Search for the cell housing the specified text and yield its (x, y) center coordinate. 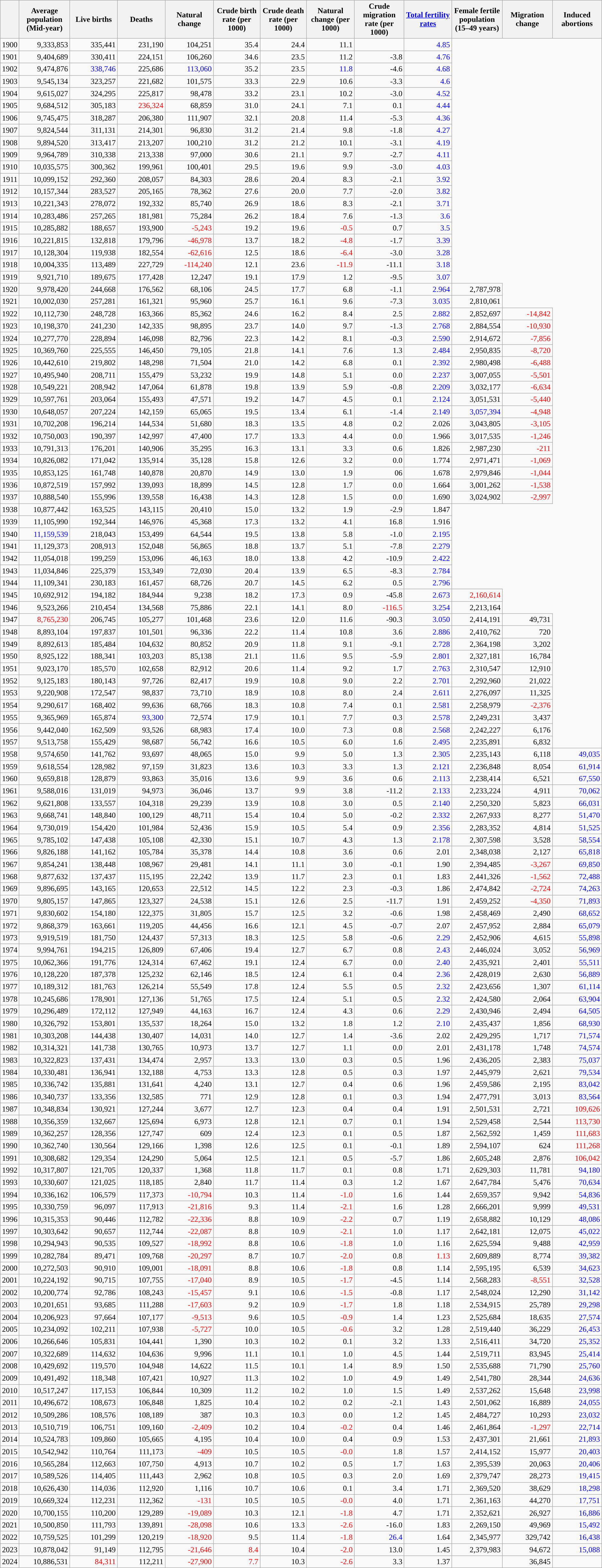
143,115 (141, 509)
5.9 (331, 387)
9,621,808 (44, 803)
11.3 (237, 1378)
79,534 (577, 1072)
2,840 (189, 1183)
-8.3 (379, 571)
230,183 (94, 583)
2017 (10, 1476)
2,541,780 (477, 1378)
90,446 (94, 1219)
127,244 (141, 1109)
11,159,539 (44, 534)
102,211 (94, 1329)
12.2 (283, 889)
-4,948 (527, 412)
66,031 (577, 803)
1986 (10, 1097)
132,818 (94, 240)
9,404,689 (44, 57)
2.392 (428, 363)
9,333,853 (44, 45)
1945 (10, 595)
104,318 (141, 803)
214,301 (141, 130)
8,925,122 (44, 656)
153,349 (141, 571)
-3.3 (379, 81)
2004 (10, 1317)
3.8 (331, 791)
85,138 (189, 656)
-18,091 (189, 1268)
144,438 (94, 1036)
-1.1 (379, 289)
10,750,003 (44, 436)
25,352 (577, 1341)
55,898 (577, 938)
95,960 (189, 302)
2,352,621 (477, 1513)
208,942 (94, 387)
71,504 (189, 363)
107,177 (141, 1317)
-45.8 (379, 595)
10,886,531 (44, 1562)
132,188 (141, 1072)
125,694 (141, 1121)
10,293 (527, 1415)
119,570 (94, 1366)
5.4 (331, 828)
53,232 (189, 375)
90,715 (94, 1280)
2,307,598 (477, 840)
2001 (10, 1280)
10,308,682 (44, 1158)
4.27 (428, 130)
68,766 (189, 705)
9,474,876 (44, 69)
18.4 (283, 216)
1905 (10, 106)
6,521 (527, 779)
2.484 (428, 350)
181,981 (141, 216)
100,129 (141, 816)
10,266,646 (44, 1341)
2,348,038 (477, 852)
65,065 (189, 412)
208,057 (141, 179)
1917 (10, 253)
172,547 (94, 693)
194,215 (94, 950)
44,163 (189, 1011)
1931 (10, 424)
17,751 (577, 1500)
51,765 (189, 999)
Natural change (per 1000) (331, 19)
-5,440 (527, 400)
34,720 (527, 1341)
9,785,102 (44, 840)
1920 (10, 289)
16,886 (577, 1513)
163,661 (94, 925)
57,313 (189, 938)
1948 (10, 632)
2,160,614 (477, 595)
-5,243 (189, 228)
24,538 (189, 901)
130,564 (94, 1146)
15.4 (237, 816)
Crude migration rate (per 1000) (379, 19)
-18,992 (189, 1244)
111,443 (141, 1476)
2,361,163 (477, 1500)
112,211 (141, 1562)
-8,720 (527, 350)
10,221,815 (44, 240)
-27,900 (189, 1562)
97,000 (189, 155)
15,977 (527, 1452)
2,064 (527, 999)
31,142 (577, 1293)
311,131 (94, 130)
171,042 (94, 461)
68,930 (577, 1023)
120,219 (141, 1537)
1947 (10, 620)
75,037 (577, 1060)
1.826 (428, 448)
2,980,498 (477, 363)
2.4 (379, 693)
1943 (10, 571)
10,589,526 (44, 1476)
-6,634 (527, 387)
10,002,030 (44, 302)
1983 (10, 1060)
20.0 (283, 192)
2.611 (428, 693)
1924 (10, 338)
110,200 (94, 1513)
2,258,979 (477, 705)
10,362,740 (44, 1146)
124,290 (141, 1158)
106,844 (141, 1391)
104,441 (141, 1341)
123,327 (141, 901)
94,973 (141, 791)
188,341 (94, 656)
1963 (10, 816)
3.07 (428, 277)
2,250,320 (477, 803)
18.9 (237, 693)
120,337 (141, 1170)
22,512 (189, 889)
10,853,125 (44, 473)
26,453 (577, 1329)
1908 (10, 142)
178,901 (94, 999)
12,247 (189, 277)
1990 (10, 1146)
10,700,155 (44, 1513)
9,684,512 (44, 106)
2.801 (428, 656)
17.5 (237, 999)
1956 (10, 730)
4,913 (189, 1464)
142,335 (141, 326)
10,285,882 (44, 228)
-15,457 (189, 1293)
194,182 (94, 595)
9,978,420 (44, 289)
112,362 (141, 1500)
3,013 (527, 1097)
121,705 (94, 1170)
107,421 (141, 1378)
10,669,324 (44, 1500)
2.796 (428, 583)
2,962 (189, 1476)
6.2 (331, 583)
63,904 (577, 999)
153,801 (94, 1023)
2,537,262 (477, 1391)
26.9 (237, 204)
2,127 (527, 852)
3.39 (428, 240)
1,307 (527, 987)
181,750 (94, 938)
10,340,737 (44, 1097)
109,160 (141, 1427)
Migration change (527, 19)
101,468 (189, 620)
10,317,807 (44, 1170)
133,557 (94, 803)
1.53 (428, 1439)
3,007,055 (477, 375)
98,478 (189, 94)
61,914 (577, 767)
108,967 (141, 864)
6,539 (527, 1268)
1921 (10, 302)
10,356,359 (44, 1121)
135,537 (141, 1023)
1950 (10, 656)
27.6 (237, 192)
-22,336 (189, 1219)
1994 (10, 1195)
71,790 (527, 1366)
1976 (10, 975)
4,195 (189, 1439)
1.19 (428, 1219)
771 (189, 1097)
2014 (10, 1439)
305,183 (94, 106)
2.964 (428, 289)
-7.3 (379, 302)
137,437 (94, 877)
10,245,686 (44, 999)
2,594,107 (477, 1146)
85,362 (189, 314)
10,491,492 (44, 1378)
80,852 (189, 644)
-2,376 (527, 705)
2,971,471 (477, 461)
97,664 (94, 1317)
2.882 (428, 314)
-0.7 (379, 925)
2.495 (428, 742)
94,180 (577, 1170)
2,621 (527, 1072)
161,321 (141, 302)
7.3 (331, 730)
12,290 (527, 1293)
2023 (10, 1550)
1.774 (428, 461)
68,726 (189, 583)
29,481 (189, 864)
20.9 (237, 644)
10,702,208 (44, 424)
2021 (10, 1525)
182,554 (141, 253)
10,129 (527, 1219)
-1,562 (527, 877)
-28,098 (189, 1525)
1942 (10, 558)
2,435,437 (477, 1023)
22.1 (237, 608)
152,048 (141, 546)
1.98 (428, 913)
35,378 (189, 852)
1955 (10, 717)
139,093 (141, 485)
192,332 (141, 204)
112,663 (94, 1464)
1966 (10, 852)
107,938 (141, 1329)
163,525 (94, 509)
2020 (10, 1513)
10,496,672 (44, 1403)
9,442,040 (44, 730)
90,910 (94, 1268)
4.19 (428, 142)
130,921 (94, 1109)
207,224 (94, 412)
49,531 (577, 1207)
47,400 (189, 436)
10,336,742 (44, 1085)
2,647,784 (477, 1183)
133,356 (94, 1097)
2,884 (527, 925)
113,489 (94, 265)
-10,930 (527, 326)
2,979,846 (477, 473)
2,446,024 (477, 950)
2,609,889 (477, 1256)
4.68 (428, 69)
1991 (10, 1158)
23.1 (283, 94)
10,221,343 (44, 204)
2,501,531 (477, 1109)
4.76 (428, 57)
36,845 (527, 1562)
18.0 (237, 558)
111,793 (94, 1525)
2,529,458 (477, 1121)
2,516,411 (477, 1341)
83,564 (577, 1097)
177,428 (141, 277)
2,310,547 (477, 669)
38,629 (527, 1488)
10,973 (189, 1048)
219,802 (94, 363)
3,202 (527, 644)
2,562,592 (477, 1133)
2.0 (379, 1476)
21.2 (283, 142)
2,458,469 (477, 913)
4.2 (331, 558)
79,105 (189, 350)
2,436,205 (477, 1060)
16.8 (379, 522)
2022 (10, 1537)
1927 (10, 375)
2.332 (428, 816)
139,558 (141, 497)
82,912 (189, 669)
1932 (10, 436)
9,896,695 (44, 889)
106,751 (94, 1427)
2,235,143 (477, 754)
2010 (10, 1391)
2.237 (428, 375)
10,369,760 (44, 350)
3.92 (428, 179)
2,658,882 (477, 1219)
134,568 (141, 608)
387 (189, 1415)
11,781 (527, 1170)
3,024,902 (477, 497)
14.3 (237, 497)
2.356 (428, 828)
1972 (10, 925)
2,629,303 (477, 1170)
181,763 (94, 987)
109,527 (141, 1244)
9,996 (189, 1354)
313,417 (94, 142)
42,330 (189, 840)
9,745,475 (44, 118)
2,428,019 (477, 975)
9,238 (189, 595)
206,380 (141, 118)
118,348 (94, 1378)
2.763 (428, 669)
154,180 (94, 913)
11.5 (237, 1366)
335,441 (94, 45)
9,994,761 (44, 950)
225,817 (141, 94)
2,630 (527, 975)
2.581 (428, 705)
225,379 (94, 571)
132,585 (141, 1097)
98,837 (141, 693)
107,750 (141, 1464)
2,410,762 (477, 632)
127,747 (141, 1133)
93,685 (94, 1305)
14,622 (189, 1366)
9,220,908 (44, 693)
2,459,586 (477, 1085)
257,281 (94, 302)
1926 (10, 363)
154,420 (94, 828)
2,283,352 (477, 828)
4,814 (527, 828)
2,852,697 (477, 314)
2,519,711 (477, 1354)
180,143 (94, 681)
203,064 (94, 400)
-116.5 (379, 608)
14.4 (237, 852)
1957 (10, 742)
130,407 (141, 1036)
318,287 (94, 118)
2.568 (428, 730)
56,889 (577, 975)
10,198,370 (44, 326)
20,063 (527, 1464)
10,201,651 (44, 1305)
11,109,341 (44, 583)
2,494 (527, 1011)
Crude death rate (per 1000) (283, 19)
106,042 (577, 1158)
-3,267 (527, 864)
3.5 (428, 228)
172,112 (94, 1011)
2.209 (428, 387)
19.8 (237, 387)
9,964,789 (44, 155)
1,825 (189, 1403)
1992 (10, 1170)
61,878 (189, 387)
9,877,632 (44, 877)
2,236,848 (477, 767)
283,527 (94, 192)
2.43 (428, 950)
2012 (10, 1415)
16,889 (527, 1403)
1.690 (428, 497)
2,369,520 (477, 1488)
10,062,366 (44, 962)
1.89 (428, 1146)
2,490 (527, 913)
56,865 (189, 546)
51,470 (577, 816)
28.6 (237, 179)
2.701 (428, 681)
24.1 (283, 106)
609 (189, 1133)
1962 (10, 803)
109,001 (141, 1268)
10,322,823 (44, 1060)
292,360 (94, 179)
8.1 (331, 338)
142,159 (141, 412)
114,632 (94, 1354)
10,189,312 (44, 987)
2.886 (428, 632)
22,714 (577, 1427)
73,710 (189, 693)
1998 (10, 1244)
12.0 (283, 620)
140,906 (141, 448)
98,687 (141, 742)
3.28 (428, 253)
137,431 (94, 1060)
2,424,580 (477, 999)
1913 (10, 204)
44,456 (189, 925)
108,673 (94, 1403)
67,462 (189, 962)
-1,069 (527, 461)
105,784 (141, 852)
115,195 (141, 877)
9,574,650 (44, 754)
199,961 (141, 167)
2,595,195 (477, 1268)
51,525 (577, 828)
11,105,990 (44, 522)
42,959 (577, 1244)
62,146 (189, 975)
9,730,019 (44, 828)
112,231 (94, 1500)
55,549 (189, 987)
36,046 (189, 791)
22.3 (237, 338)
3,057,394 (477, 412)
110,764 (94, 1452)
114,405 (94, 1476)
11,034,846 (44, 571)
4,753 (189, 1072)
-16.0 (379, 1525)
-211 (527, 448)
2015 (10, 1452)
241,230 (94, 326)
4.1 (331, 522)
124,314 (141, 962)
4.52 (428, 94)
1987 (10, 1109)
5,823 (527, 803)
1.37 (428, 1562)
18,264 (189, 1023)
117,913 (141, 1207)
25,414 (577, 1354)
10,500,850 (44, 1525)
-114,240 (189, 265)
-14,842 (527, 314)
-2.2 (331, 1219)
2019 (10, 1500)
2,269,150 (477, 1525)
-90.3 (379, 620)
2,666,201 (477, 1207)
34.6 (237, 57)
39,382 (577, 1256)
31.0 (237, 106)
9,830,602 (44, 913)
93,863 (141, 779)
24,055 (577, 1403)
1999 (10, 1256)
21,893 (577, 1439)
1.50 (428, 1366)
29,239 (189, 803)
140,878 (141, 473)
68,983 (189, 730)
1967 (10, 864)
1.90 (428, 864)
205,165 (141, 192)
128,982 (94, 767)
8,277 (527, 816)
24,636 (577, 1378)
-5,501 (527, 375)
10,362,257 (44, 1133)
21.8 (237, 350)
9,615,027 (44, 94)
61,114 (577, 987)
1.18 (428, 1305)
19,415 (577, 1476)
1903 (10, 81)
1939 (10, 522)
2.768 (428, 326)
2002 (10, 1293)
147,064 (141, 387)
2,535,688 (477, 1366)
-5.7 (379, 1158)
-3,105 (527, 424)
64,544 (189, 534)
24.5 (237, 289)
148,840 (94, 816)
2,461,864 (477, 1427)
10,878,042 (44, 1550)
10,330,607 (44, 1183)
1930 (10, 412)
-4.8 (331, 240)
1929 (10, 400)
16.7 (237, 1011)
179,796 (141, 240)
4,615 (527, 938)
10,200,774 (44, 1293)
2,525,684 (477, 1317)
2016 (10, 1464)
131,641 (141, 1085)
227,729 (141, 265)
7.1 (331, 106)
5,064 (189, 1158)
197,837 (94, 632)
31,823 (189, 767)
4.36 (428, 118)
1,459 (527, 1133)
25,760 (577, 1366)
2.784 (428, 571)
2,501,062 (477, 1403)
5,476 (527, 1183)
16.2 (283, 314)
-2.7 (379, 155)
15,492 (577, 1525)
10,128,304 (44, 253)
15.8 (237, 461)
310,338 (94, 155)
168,402 (94, 705)
-11.9 (331, 265)
9.3 (237, 1207)
10,314,321 (44, 1048)
2.178 (428, 840)
2,345,977 (477, 1537)
1949 (10, 644)
1,748 (527, 1048)
4.44 (428, 106)
78,362 (189, 192)
-21,646 (189, 1550)
10,004,335 (44, 265)
1954 (10, 705)
188,657 (94, 228)
6.0 (331, 742)
122,375 (141, 913)
1940 (10, 534)
1958 (10, 754)
1925 (10, 350)
105,665 (141, 1439)
141,762 (94, 754)
2,445,979 (477, 1072)
1964 (10, 828)
1944 (10, 583)
29.5 (237, 167)
1965 (10, 840)
2,242,227 (477, 730)
324,295 (94, 94)
2,379,983 (477, 1550)
2024 (10, 1562)
-11.7 (379, 901)
5.5 (331, 987)
36,229 (527, 1329)
10,826,082 (44, 461)
2,276,097 (477, 693)
119,205 (141, 925)
25,789 (527, 1305)
100,210 (189, 142)
10,542,942 (44, 1452)
3.050 (428, 620)
14.7 (283, 400)
-5,727 (189, 1329)
Natural change (189, 19)
56,969 (577, 950)
10,565,284 (44, 1464)
1946 (10, 608)
6,118 (527, 754)
10,888,540 (44, 497)
-4,350 (527, 901)
155,493 (141, 400)
124,437 (141, 938)
1,368 (189, 1170)
2,414,191 (477, 620)
136,941 (94, 1072)
Total fertility rates (428, 19)
23.7 (237, 326)
1979 (10, 1011)
22.2 (237, 632)
15,648 (527, 1391)
45,368 (189, 522)
55,511 (577, 962)
26.2 (237, 216)
35,016 (189, 779)
2.124 (428, 400)
1980 (10, 1023)
90,535 (94, 1244)
105,108 (141, 840)
21.4 (283, 130)
1.664 (428, 485)
48,065 (189, 754)
70,634 (577, 1183)
213,338 (141, 155)
1.13 (428, 1256)
-11.2 (379, 791)
153,499 (141, 534)
9,668,741 (44, 816)
129,289 (141, 1513)
21,022 (527, 681)
720 (527, 632)
-5.3 (379, 118)
101,984 (141, 828)
9.0 (331, 681)
10,597,761 (44, 400)
10,877,442 (44, 509)
2.02 (428, 1036)
3,051,531 (477, 400)
3,677 (189, 1109)
101,299 (94, 1537)
16,784 (527, 656)
2,459,252 (477, 901)
10,277,770 (44, 338)
-1,538 (527, 485)
196,214 (94, 424)
3,017,535 (477, 436)
1960 (10, 779)
112,920 (141, 1488)
2,267,933 (477, 816)
10,322,689 (44, 1354)
210,454 (94, 608)
2,457,952 (477, 925)
104,632 (141, 644)
10,309 (189, 1391)
10,303,642 (44, 1231)
330,411 (94, 57)
2.2 (379, 681)
-4.5 (379, 1280)
96,336 (189, 632)
9,513,758 (44, 742)
56,742 (189, 742)
1968 (10, 877)
4.7 (379, 1513)
72,574 (189, 717)
-1.4 (379, 412)
1915 (10, 228)
-17,603 (189, 1305)
2,238,414 (477, 779)
10,524,783 (44, 1439)
10,927 (189, 1378)
1977 (10, 987)
105,277 (141, 620)
2,544 (527, 1121)
2,401 (527, 962)
97,159 (141, 767)
2.578 (428, 717)
10,442,610 (44, 363)
89,471 (94, 1256)
98,895 (189, 326)
1938 (10, 509)
2,474,842 (477, 889)
74,574 (577, 1048)
75,284 (189, 216)
2.590 (428, 338)
1.43 (428, 1403)
2,884,554 (477, 326)
83,945 (527, 1354)
9,868,379 (44, 925)
10,429,692 (44, 1366)
69,850 (577, 864)
208,711 (94, 375)
1.23 (428, 1317)
12.9 (237, 1097)
2,987,230 (477, 448)
1971 (10, 913)
107,755 (141, 1280)
20,403 (577, 1452)
3.18 (428, 265)
190,397 (94, 436)
2,477,791 (477, 1097)
-0.5 (331, 228)
16.3 (237, 448)
83,042 (577, 1085)
14.9 (237, 473)
52,436 (189, 828)
121,025 (94, 1183)
141,738 (94, 1048)
117,153 (94, 1391)
Deaths (141, 19)
8,054 (527, 767)
1973 (10, 938)
10,626,430 (44, 1488)
114,036 (94, 1488)
15.9 (237, 828)
7.4 (331, 705)
161,748 (94, 473)
10,549,221 (44, 387)
-6.4 (331, 253)
185,570 (94, 669)
185,484 (94, 644)
1941 (10, 546)
15,088 (577, 1550)
1.97 (428, 1072)
90,657 (94, 1231)
2,914,672 (477, 338)
191,776 (94, 962)
1981 (10, 1036)
-1,044 (527, 473)
112,782 (141, 1219)
1.67 (428, 1183)
147,438 (94, 840)
45,022 (577, 1231)
1.678 (428, 473)
18,899 (189, 485)
108,189 (141, 1415)
24.6 (237, 314)
2.305 (428, 754)
155,479 (141, 375)
11,054,018 (44, 558)
12,075 (527, 1231)
208,913 (94, 546)
1,717 (527, 1036)
165,874 (94, 717)
20,406 (577, 1464)
1961 (10, 791)
2,534,915 (477, 1305)
10,035,575 (44, 167)
127,136 (141, 999)
2,568,283 (477, 1280)
44,270 (527, 1500)
10,128,220 (44, 975)
2.149 (428, 412)
33.2 (237, 94)
1985 (10, 1085)
126,809 (141, 950)
48,086 (577, 1219)
10,296,489 (44, 1011)
49,969 (527, 1525)
104,948 (141, 1366)
161,457 (141, 583)
4.85 (428, 45)
153,096 (141, 558)
3,043,805 (477, 424)
1951 (10, 669)
27,574 (577, 1317)
1970 (10, 901)
-1.5 (331, 1293)
2005 (10, 1329)
20.6 (237, 669)
1959 (10, 767)
1933 (10, 448)
2.140 (428, 803)
2,431,178 (477, 1048)
1,856 (527, 1023)
225,686 (141, 69)
68,106 (189, 289)
9.8 (331, 130)
1975 (10, 962)
1984 (10, 1072)
25.7 (237, 302)
-20,297 (189, 1256)
3.4 (379, 1488)
2013 (10, 1427)
2,327,181 (477, 656)
26.4 (379, 1537)
18.8 (237, 546)
9,921,710 (44, 277)
35,128 (189, 461)
1907 (10, 130)
2.195 (428, 534)
2,394,485 (477, 864)
9,805,157 (44, 901)
2006 (10, 1341)
3,528 (527, 840)
146,098 (141, 338)
-5.9 (379, 656)
231,190 (141, 45)
329,742 (527, 1537)
10,234,092 (44, 1329)
106,579 (94, 1195)
-1,297 (527, 1427)
-3.6 (379, 1036)
2,876 (527, 1158)
93,697 (141, 754)
74,263 (577, 889)
06 (379, 473)
96,097 (94, 1207)
148,298 (141, 363)
71,574 (577, 1036)
22,242 (189, 877)
2,414,152 (477, 1452)
9,023,170 (44, 669)
72,030 (189, 571)
-19,089 (189, 1513)
1952 (10, 681)
68,652 (577, 913)
10,283,486 (44, 216)
624 (527, 1146)
72,488 (577, 877)
146,450 (141, 350)
2.121 (428, 767)
1923 (10, 326)
117,373 (141, 1195)
2.113 (428, 779)
4.8 (331, 424)
-10,794 (189, 1195)
106,848 (141, 1403)
1988 (10, 1121)
-6,488 (527, 363)
143,165 (94, 889)
16.1 (283, 302)
70,062 (577, 791)
1922 (10, 314)
26,927 (527, 1513)
108,576 (94, 1415)
1.87 (428, 1133)
-2,409 (189, 1427)
128,356 (94, 1133)
10,517,247 (44, 1391)
2000 (10, 1268)
Crude birth rate (per 1000) (237, 19)
199,259 (94, 558)
1912 (10, 192)
6.5 (331, 571)
67,550 (577, 779)
9,826,188 (44, 852)
104,251 (189, 45)
141,162 (94, 852)
2,625,594 (477, 1244)
9,999 (527, 1207)
2,957 (189, 1060)
113,060 (189, 69)
1.64 (428, 1537)
113,730 (577, 1121)
2,395,539 (477, 1464)
2,292,960 (477, 681)
18,635 (527, 1317)
8,892,613 (44, 644)
4.11 (428, 155)
206,745 (94, 620)
12,910 (527, 669)
1997 (10, 1231)
93,526 (141, 730)
1909 (10, 155)
10,206,923 (44, 1317)
2,235,891 (477, 742)
126,214 (141, 987)
135,881 (94, 1085)
2,519,440 (477, 1329)
111,173 (141, 1452)
2,721 (527, 1109)
82,796 (189, 338)
1916 (10, 240)
9,618,554 (44, 767)
2,213,164 (477, 608)
109,860 (94, 1439)
2,383 (527, 1060)
51,680 (189, 424)
3,052 (527, 950)
100,401 (189, 167)
10,157,344 (44, 192)
3,001,262 (477, 485)
1969 (10, 889)
10,112,730 (44, 314)
31,805 (189, 913)
10,303,208 (44, 1036)
48,711 (189, 816)
20,870 (189, 473)
1.33 (428, 1341)
-9.5 (379, 277)
111,268 (577, 1146)
1910 (10, 167)
138,448 (94, 864)
134,474 (141, 1060)
10,872,519 (44, 485)
2,659,357 (477, 1195)
67,406 (189, 950)
2,195 (527, 1085)
9,894,520 (44, 142)
14,031 (189, 1036)
21.0 (237, 363)
2.673 (428, 595)
1978 (10, 999)
1995 (10, 1207)
32.1 (237, 118)
162,509 (94, 730)
75,886 (189, 608)
4.6 (428, 81)
1.1 (331, 1048)
157,992 (94, 485)
10,509,286 (44, 1415)
221,682 (141, 81)
163,366 (141, 314)
8,774 (527, 1256)
338,746 (94, 69)
-3.1 (379, 142)
1934 (10, 461)
22.9 (283, 81)
2,430,946 (477, 1011)
19.4 (237, 950)
10,759,525 (44, 1537)
2.36 (428, 975)
1.63 (428, 1464)
323,257 (94, 81)
10,348,834 (44, 1109)
224,151 (141, 57)
-9,513 (189, 1317)
2,548,024 (477, 1293)
17.4 (237, 730)
47,571 (189, 400)
3.71 (428, 204)
13.5 (283, 424)
147,865 (94, 901)
21,661 (527, 1439)
155,429 (94, 742)
28,273 (527, 1476)
-2,997 (527, 497)
4.9 (379, 1378)
101,575 (189, 81)
64,505 (577, 1011)
2008 (10, 1366)
228,894 (94, 338)
2,950,835 (477, 350)
11,325 (527, 693)
23,032 (577, 1415)
111,907 (189, 118)
1928 (10, 387)
49,035 (577, 754)
2,642,181 (477, 1231)
29,298 (577, 1305)
68,859 (189, 106)
4.4 (331, 436)
65,079 (577, 925)
193,900 (141, 228)
128,879 (94, 779)
1974 (10, 950)
10,099,152 (44, 179)
1996 (10, 1219)
129,354 (94, 1158)
71,893 (577, 901)
112,795 (141, 1550)
10,326,792 (44, 1023)
109,768 (141, 1256)
1.69 (428, 1476)
30.6 (237, 155)
65,818 (577, 852)
10,315,353 (44, 1219)
10,272,503 (44, 1268)
1900 (10, 45)
4.03 (428, 167)
3.82 (428, 192)
84,311 (94, 1562)
2009 (10, 1378)
Female fertile population (15–49 years) (477, 19)
2,437,301 (477, 1439)
2,441,326 (477, 877)
35.2 (237, 69)
6,973 (189, 1121)
2,423,656 (477, 987)
2,379,747 (477, 1476)
1911 (10, 179)
119,938 (94, 253)
33.3 (237, 81)
-21,816 (189, 1207)
146,976 (141, 522)
4,911 (527, 791)
1914 (10, 216)
2.07 (428, 925)
1982 (10, 1048)
35.4 (237, 45)
9,659,818 (44, 779)
106,260 (189, 57)
189,675 (94, 277)
1989 (10, 1133)
-4.6 (379, 69)
1953 (10, 693)
58,554 (577, 840)
1,116 (189, 1488)
-3.8 (379, 57)
-8,551 (527, 1280)
20,410 (189, 509)
132,667 (94, 1121)
11,129,373 (44, 546)
17.8 (237, 987)
6,832 (527, 742)
8,765,230 (44, 620)
108,243 (141, 1293)
4,240 (189, 1085)
-131 (189, 1500)
Average population (Mid-year) (44, 19)
155,996 (94, 497)
-1,246 (527, 436)
2003 (10, 1305)
3,437 (527, 717)
6,176 (527, 730)
Induced abortions (577, 19)
23,998 (577, 1391)
54,836 (577, 1195)
97,726 (141, 681)
14.8 (283, 375)
-10.9 (379, 558)
144,534 (141, 424)
9,942 (527, 1195)
10,330,481 (44, 1072)
10,692,912 (44, 595)
1.847 (428, 509)
2,452,906 (477, 938)
2,429,295 (477, 1036)
184,944 (141, 595)
49,731 (527, 620)
-2.9 (379, 509)
2,249,231 (477, 717)
9,854,241 (44, 864)
2018 (10, 1488)
1993 (10, 1183)
9,919,519 (44, 938)
94,672 (527, 1550)
18.5 (237, 975)
125,232 (141, 975)
2,787,978 (477, 289)
Live births (94, 19)
32,528 (577, 1280)
1.16 (428, 1244)
10,648,057 (44, 412)
8,893,104 (44, 632)
1902 (10, 69)
-17,040 (189, 1280)
101,501 (141, 632)
1,390 (189, 1341)
176,562 (141, 289)
35,295 (189, 448)
9,545,134 (44, 81)
-22,087 (189, 1231)
-7.8 (379, 546)
1936 (10, 485)
3.254 (428, 608)
46,163 (189, 558)
2.40 (428, 962)
9,824,544 (44, 130)
10,336,162 (44, 1195)
142,997 (141, 436)
34,623 (577, 1268)
3.035 (428, 302)
129,166 (141, 1146)
-0.9 (331, 1317)
28,344 (527, 1378)
85,740 (189, 204)
225,555 (94, 350)
2.133 (428, 791)
-7,856 (527, 338)
18,298 (577, 1488)
1919 (10, 277)
-18,920 (189, 1537)
10,495,940 (44, 375)
2007 (10, 1354)
111,288 (141, 1305)
2,810,061 (477, 302)
-9.1 (379, 644)
10,282,784 (44, 1256)
-2,724 (527, 889)
82,417 (189, 681)
218,043 (94, 534)
139,891 (141, 1525)
-409 (189, 1452)
118,185 (141, 1183)
112,744 (141, 1231)
2.422 (428, 558)
8.7 (237, 1256)
102,658 (141, 669)
10,294,943 (44, 1244)
236,324 (141, 106)
109,626 (577, 1109)
3,032,177 (477, 387)
1.57 (428, 1452)
130,765 (141, 1048)
1906 (10, 118)
1935 (10, 473)
91,149 (94, 1550)
2,233,224 (477, 791)
13.4 (283, 412)
1904 (10, 94)
10,224,192 (44, 1280)
1918 (10, 265)
2.026 (428, 424)
9,588,016 (44, 791)
244,668 (94, 289)
187,378 (94, 975)
176,201 (94, 448)
1937 (10, 497)
92,786 (94, 1293)
192,344 (94, 522)
10,510,719 (44, 1427)
9,290,617 (44, 705)
2011 (10, 1403)
131,019 (94, 791)
93,300 (141, 717)
213,207 (141, 142)
96,830 (189, 130)
-62,616 (189, 253)
10,791,313 (44, 448)
15.7 (237, 913)
1.966 (428, 436)
20.8 (283, 118)
103,203 (141, 656)
24.4 (283, 45)
120,653 (141, 889)
105,831 (94, 1341)
104,636 (141, 1354)
1.46 (428, 1427)
300,362 (94, 167)
2,484,727 (477, 1415)
9,523,266 (44, 608)
9,125,183 (44, 681)
135,914 (141, 461)
-46,978 (189, 240)
2.10 (428, 1023)
20.7 (237, 583)
111,683 (577, 1133)
4.0 (379, 1500)
2,364,198 (477, 644)
9,365,969 (44, 717)
2,435,921 (477, 962)
84,303 (189, 179)
257,265 (94, 216)
9,488 (527, 1244)
278,072 (94, 204)
2.728 (428, 644)
99,636 (141, 705)
1.916 (428, 522)
2.279 (428, 546)
2,605,248 (477, 1158)
248,728 (94, 314)
127,949 (141, 1011)
10,330,759 (44, 1207)
-11.1 (379, 265)
1901 (10, 57)
1,398 (189, 1146)
